Scan for the cell matching the given text and deliver its [x, y] coordinate at center. 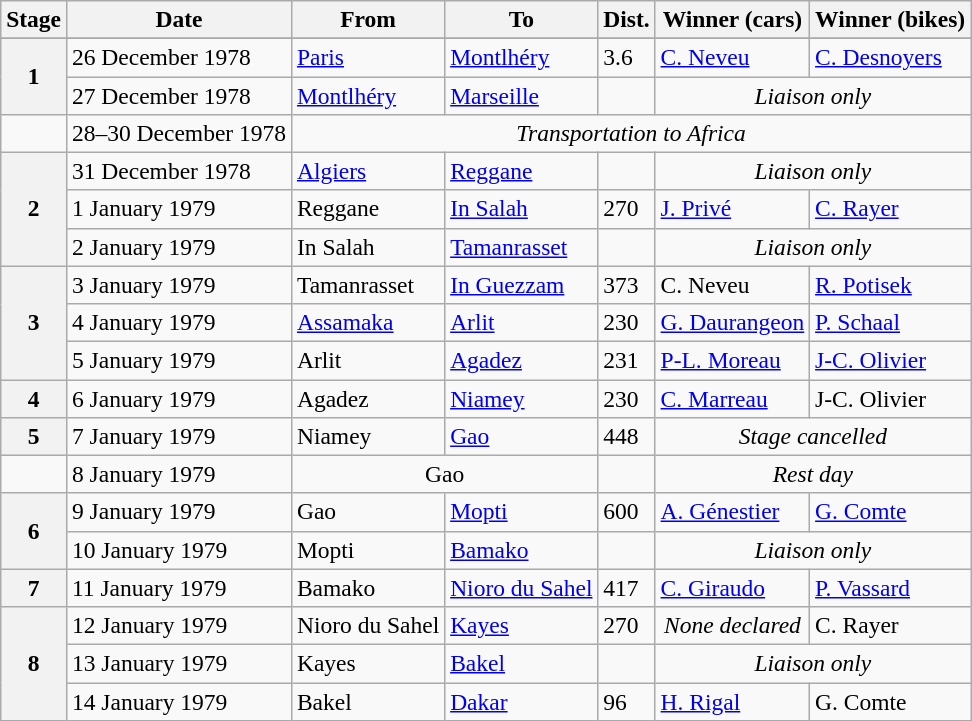
J. Privé [732, 209]
7 January 1979 [178, 436]
27 December 1978 [178, 95]
11 January 1979 [178, 588]
3.6 [626, 57]
8 January 1979 [178, 474]
13 January 1979 [178, 663]
6 [34, 531]
231 [626, 360]
P-L. Moreau [732, 360]
12 January 1979 [178, 625]
A. Génestier [732, 512]
600 [626, 512]
26 December 1978 [178, 57]
3 [34, 323]
2 [34, 209]
From [368, 19]
H. Rigal [732, 701]
G. Daurangeon [732, 322]
Date [178, 19]
96 [626, 701]
R. Potisek [890, 285]
Dist. [626, 19]
448 [626, 436]
P. Vassard [890, 588]
7 [34, 588]
28–30 December 1978 [178, 133]
3 January 1979 [178, 285]
14 January 1979 [178, 701]
In Guezzam [522, 285]
To [522, 19]
10 January 1979 [178, 550]
Stage cancelled [812, 436]
C. Marreau [732, 398]
Stage [34, 19]
Dakar [522, 701]
Winner (cars) [732, 19]
4 [34, 398]
5 January 1979 [178, 360]
Rest day [812, 474]
Assamaka [368, 322]
Transportation to Africa [630, 133]
6 January 1979 [178, 398]
P. Schaal [890, 322]
Algiers [368, 171]
C. Desnoyers [890, 57]
5 [34, 436]
8 [34, 663]
9 January 1979 [178, 512]
Marseille [522, 95]
C. Giraudo [732, 588]
417 [626, 588]
Winner (bikes) [890, 19]
1 [34, 76]
None declared [732, 625]
373 [626, 285]
4 January 1979 [178, 322]
Paris [368, 57]
31 December 1978 [178, 171]
2 January 1979 [178, 247]
1 January 1979 [178, 209]
